Output the (X, Y) coordinate of the center of the cell containing the given text.  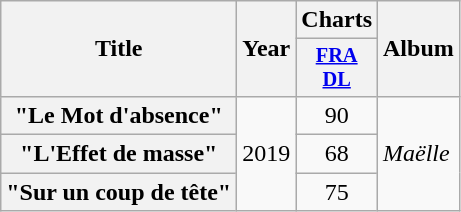
2019 (266, 153)
Charts (337, 20)
FRADL (337, 68)
"Le Mot d'absence" (119, 115)
68 (337, 154)
"L'Effet de masse" (119, 154)
"Sur un coup de tête" (119, 192)
Maëlle (419, 153)
90 (337, 115)
Album (419, 49)
Year (266, 49)
Title (119, 49)
75 (337, 192)
